Capture the cell that displays the provided text and extract its [x, y] central coordinate. 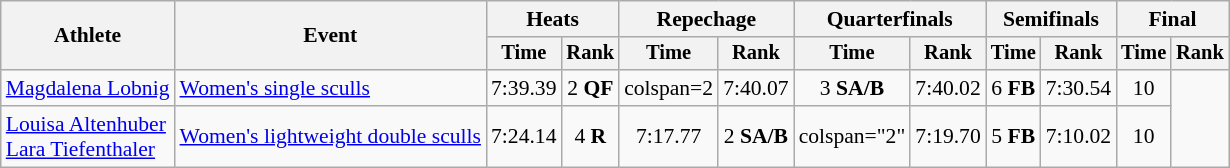
Women's single sculls [330, 88]
7:40.07 [756, 88]
Event [330, 36]
7:10.02 [1078, 136]
colspan="2" [852, 136]
4 R [590, 136]
Athlete [88, 36]
Semifinals [1051, 19]
7:30.54 [1078, 88]
Magdalena Lobnig [88, 88]
6 FB [1014, 88]
7:24.14 [524, 136]
Repechage [706, 19]
7:17.77 [668, 136]
3 SA/B [852, 88]
7:40.02 [948, 88]
Women's lightweight double sculls [330, 136]
Louisa AltenhuberLara Tiefenthaler [88, 136]
5 FB [1014, 136]
2 SA/B [756, 136]
colspan=2 [668, 88]
7:19.70 [948, 136]
2 QF [590, 88]
Heats [552, 19]
Quarterfinals [890, 19]
Final [1172, 19]
7:39.39 [524, 88]
